Find where the given text appears and provide that cell's center as [x, y] coordinate. 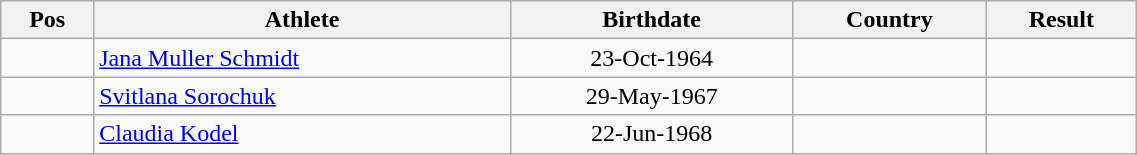
29-May-1967 [651, 96]
Result [1062, 20]
23-Oct-1964 [651, 58]
Jana Muller Schmidt [302, 58]
Birthdate [651, 20]
Pos [48, 20]
Claudia Kodel [302, 134]
Athlete [302, 20]
Svitlana Sorochuk [302, 96]
22-Jun-1968 [651, 134]
Country [890, 20]
